Capture the cell that displays the provided text and extract its (x, y) central coordinate. 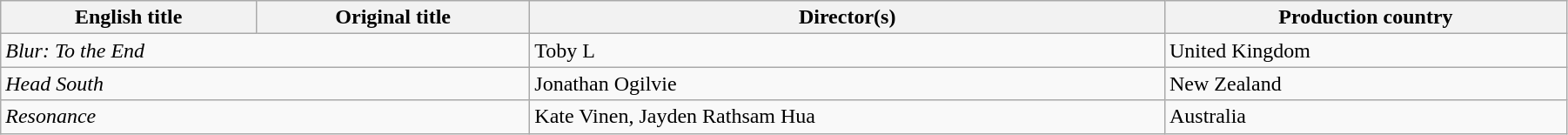
Head South (265, 84)
Toby L (848, 51)
Blur: To the End (265, 51)
Original title (393, 17)
Resonance (265, 117)
Production country (1365, 17)
Kate Vinen, Jayden Rathsam Hua (848, 117)
Director(s) (848, 17)
United Kingdom (1365, 51)
Australia (1365, 117)
English title (129, 17)
New Zealand (1365, 84)
Jonathan Ogilvie (848, 84)
